For the text-containing cell, return its midpoint in (X, Y) coordinate format. 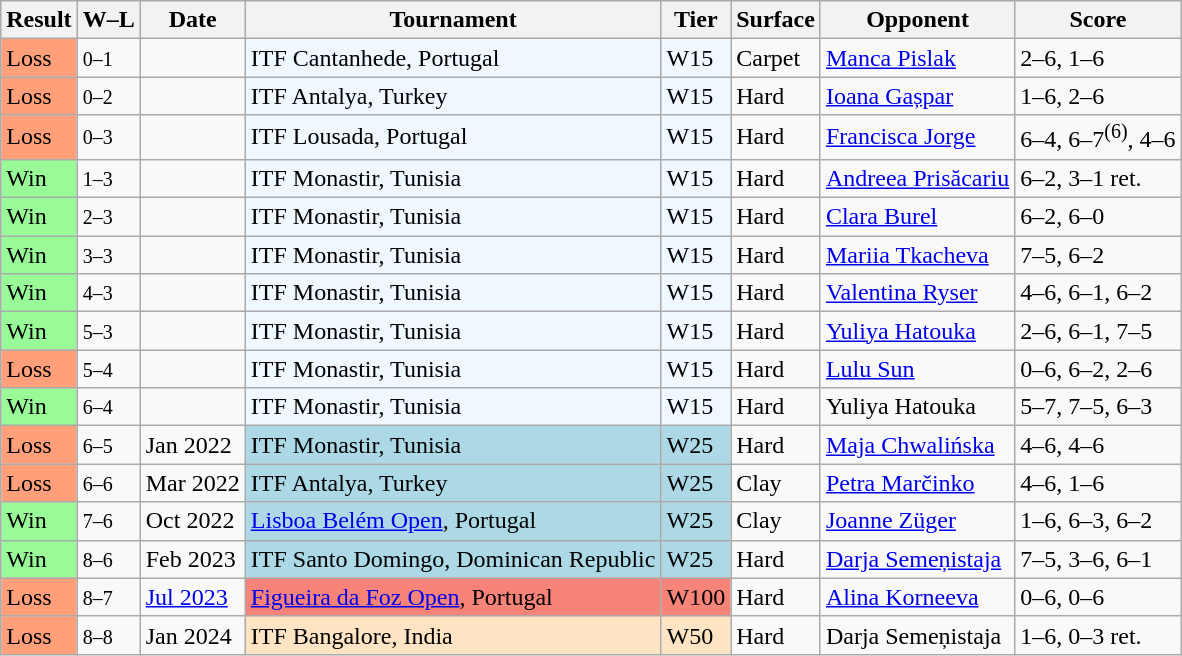
5–7, 7–5, 6–3 (1098, 407)
7–6 (108, 521)
Lisboa Belém Open, Portugal (453, 521)
W100 (696, 597)
Feb 2023 (192, 559)
6–5 (108, 445)
Maja Chwalińska (917, 445)
1–6, 2–6 (1098, 96)
ITF Santo Domingo, Dominican Republic (453, 559)
Valentina Ryser (917, 293)
8–6 (108, 559)
0–1 (108, 58)
Joanne Züger (917, 521)
Score (1098, 20)
8–7 (108, 597)
Andreea Prisăcariu (917, 178)
2–3 (108, 217)
W50 (696, 635)
4–3 (108, 293)
Tournament (453, 20)
Petra Marčinko (917, 483)
1–3 (108, 178)
1–6, 0–3 ret. (1098, 635)
Alina Korneeva (917, 597)
2–6, 6–1, 7–5 (1098, 331)
ITF Lousada, Portugal (453, 138)
Result (39, 20)
Jan 2022 (192, 445)
8–8 (108, 635)
Figueira da Foz Open, Portugal (453, 597)
6–4 (108, 407)
4–6, 4–6 (1098, 445)
6–2, 3–1 ret. (1098, 178)
1–6, 6–3, 6–2 (1098, 521)
0–3 (108, 138)
5–4 (108, 369)
Opponent (917, 20)
Jul 2023 (192, 597)
Lulu Sun (917, 369)
7–5, 6–2 (1098, 255)
Ioana Gașpar (917, 96)
Tier (696, 20)
Manca Pislak (917, 58)
Surface (776, 20)
6–4, 6–7(6), 4–6 (1098, 138)
4–6, 1–6 (1098, 483)
Oct 2022 (192, 521)
W–L (108, 20)
5–3 (108, 331)
6–6 (108, 483)
Clara Burel (917, 217)
0–6, 6–2, 2–6 (1098, 369)
0–2 (108, 96)
Mariia Tkacheva (917, 255)
3–3 (108, 255)
ITF Cantanhede, Portugal (453, 58)
4–6, 6–1, 6–2 (1098, 293)
0–6, 0–6 (1098, 597)
Date (192, 20)
Francisca Jorge (917, 138)
2–6, 1–6 (1098, 58)
Jan 2024 (192, 635)
7–5, 3–6, 6–1 (1098, 559)
Mar 2022 (192, 483)
ITF Bangalore, India (453, 635)
Carpet (776, 58)
6–2, 6–0 (1098, 217)
